From the cell containing the given text, extract its center point as [X, Y] coordinate. 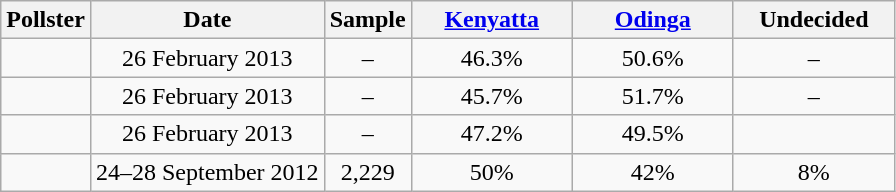
50.6% [652, 58]
Kenyatta [492, 20]
50% [492, 172]
47.2% [492, 134]
51.7% [652, 96]
2,229 [368, 172]
49.5% [652, 134]
24–28 September 2012 [207, 172]
Date [207, 20]
Pollster [46, 20]
Undecided [814, 20]
46.3% [492, 58]
8% [814, 172]
42% [652, 172]
45.7% [492, 96]
Odinga [652, 20]
Sample [368, 20]
